Locate the cell with the specified text and output its [x, y] center coordinate. 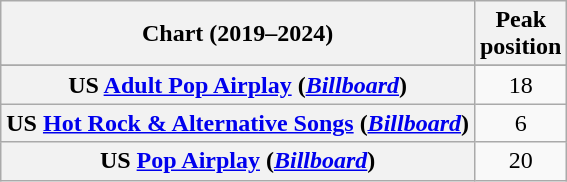
US Adult Pop Airplay (Billboard) [238, 85]
US Pop Airplay (Billboard) [238, 161]
Chart (2019–2024) [238, 34]
US Hot Rock & Alternative Songs (Billboard) [238, 123]
6 [520, 123]
18 [520, 85]
20 [520, 161]
Peakposition [520, 34]
